Pinpoint the cell where the given text exists, returning its [X, Y] midpoint coordinate. 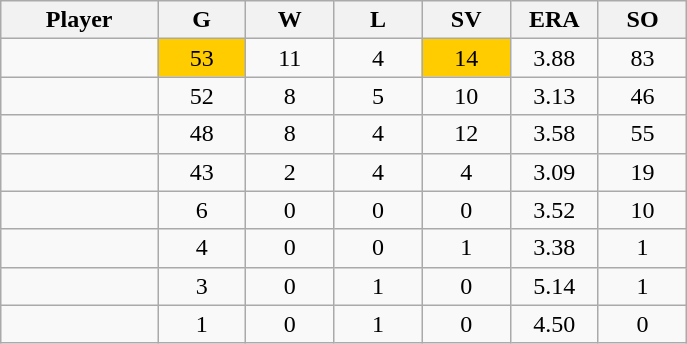
3.13 [554, 96]
3.52 [554, 210]
12 [466, 134]
3.09 [554, 172]
2 [290, 172]
5.14 [554, 286]
3 [202, 286]
4.50 [554, 324]
L [378, 20]
52 [202, 96]
48 [202, 134]
53 [202, 58]
3.38 [554, 248]
6 [202, 210]
G [202, 20]
SV [466, 20]
5 [378, 96]
46 [642, 96]
43 [202, 172]
19 [642, 172]
3.88 [554, 58]
Player [80, 20]
55 [642, 134]
11 [290, 58]
SO [642, 20]
83 [642, 58]
3.58 [554, 134]
W [290, 20]
ERA [554, 20]
14 [466, 58]
